Output the (X, Y) coordinate of the center of the cell containing the given text.  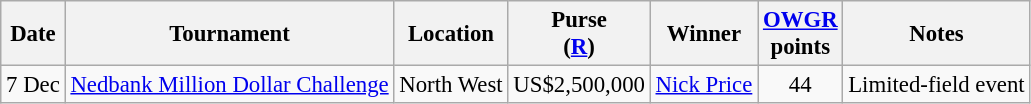
Winner (704, 34)
North West (451, 85)
Notes (936, 34)
Location (451, 34)
Date (33, 34)
US$2,500,000 (579, 85)
Purse(R) (579, 34)
OWGRpoints (800, 34)
Nick Price (704, 85)
Tournament (230, 34)
Limited-field event (936, 85)
44 (800, 85)
Nedbank Million Dollar Challenge (230, 85)
7 Dec (33, 85)
